Return (x, y) of the center of cell containing provided text 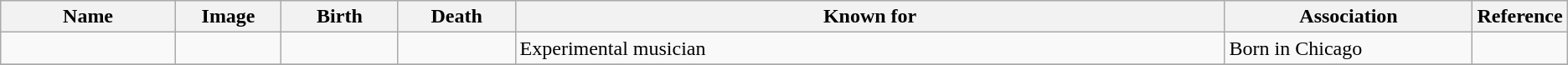
Name (89, 17)
Image (228, 17)
Death (456, 17)
Association (1349, 17)
Experimental musician (869, 48)
Reference (1519, 17)
Born in Chicago (1349, 48)
Known for (869, 17)
Birth (340, 17)
